Search for the cell housing the specified text and yield its (x, y) center coordinate. 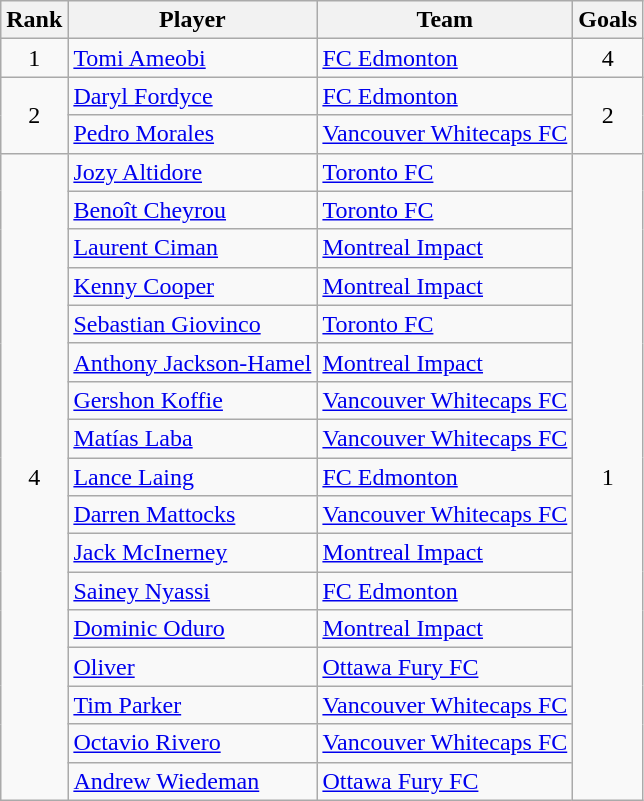
Dominic Oduro (192, 629)
Tim Parker (192, 705)
Octavio Rivero (192, 743)
Benoît Cheyrou (192, 210)
Sebastian Giovinco (192, 324)
Oliver (192, 667)
Anthony Jackson-Hamel (192, 362)
Goals (608, 20)
Rank (34, 20)
Jack McInerney (192, 553)
Lance Laing (192, 477)
Sainey Nyassi (192, 591)
Player (192, 20)
Andrew Wiedeman (192, 781)
Team (445, 20)
Tomi Ameobi (192, 58)
Jozy Altidore (192, 172)
Laurent Ciman (192, 248)
Pedro Morales (192, 134)
Daryl Fordyce (192, 96)
Matías Laba (192, 438)
Kenny Cooper (192, 286)
Gershon Koffie (192, 400)
Darren Mattocks (192, 515)
